Return the (x, y) coordinate for the center point of the cell that contains the specified text.  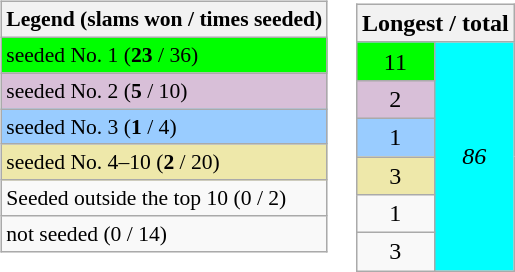
seeded No. 1 (23 / 36) (164, 55)
seeded No. 3 (1 / 4) (164, 127)
Seeded outside the top 10 (0 / 2) (164, 198)
86 (474, 156)
11 (395, 61)
not seeded (0 / 14) (164, 234)
Longest / total (435, 23)
seeded No. 2 (5 / 10) (164, 91)
Legend (slams won / times seeded) (164, 20)
2 (395, 99)
seeded No. 4–10 (2 / 20) (164, 162)
